Identify which cell holds the provided text, then report its [x, y] central coordinate. 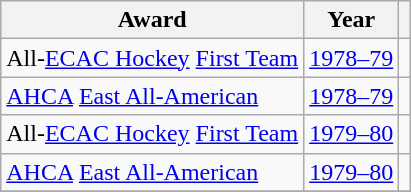
Year [352, 20]
Award [152, 20]
